Scan for the cell matching the given text and deliver its (X, Y) coordinate at center. 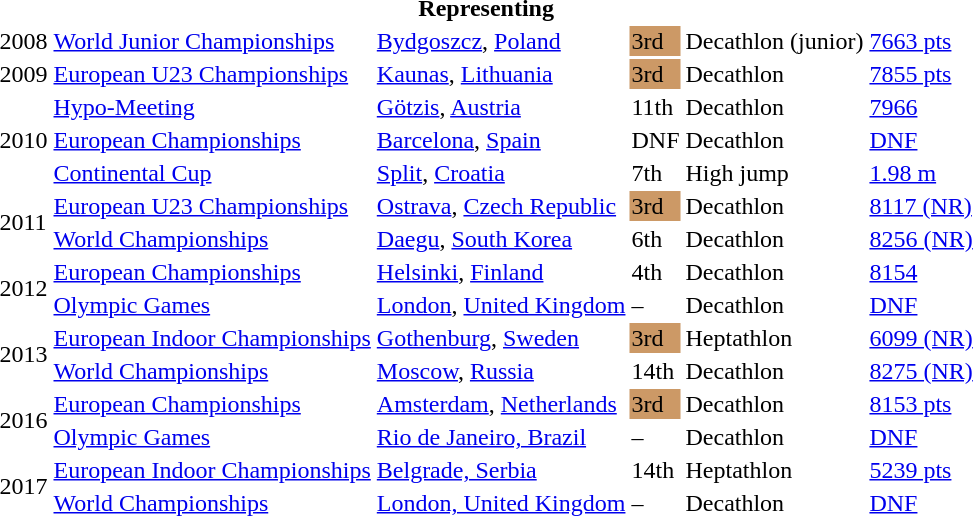
Rio de Janeiro, Brazil (501, 437)
Götzis, Austria (501, 107)
6th (656, 239)
Belgrade, Serbia (501, 470)
Moscow, Russia (501, 371)
London, United Kingdom (501, 305)
Decathlon (junior) (774, 41)
Daegu, South Korea (501, 239)
High jump (774, 173)
DNF (656, 140)
Barcelona, Spain (501, 140)
7th (656, 173)
World Junior Championships (212, 41)
Gothenburg, Sweden (501, 338)
Helsinki, Finland (501, 272)
Kaunas, Lithuania (501, 74)
Continental Cup (212, 173)
Split, Croatia (501, 173)
Bydgoszcz, Poland (501, 41)
Amsterdam, Netherlands (501, 404)
4th (656, 272)
Hypo-Meeting (212, 107)
Ostrava, Czech Republic (501, 206)
11th (656, 107)
